From the cell containing the given text, extract its center point as [x, y] coordinate. 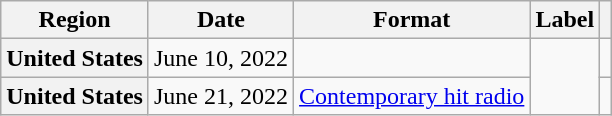
Date [220, 20]
Region [75, 20]
Format [412, 20]
June 10, 2022 [220, 58]
June 21, 2022 [220, 96]
Label [565, 20]
Contemporary hit radio [412, 96]
